Capture the cell that displays the provided text and extract its (X, Y) central coordinate. 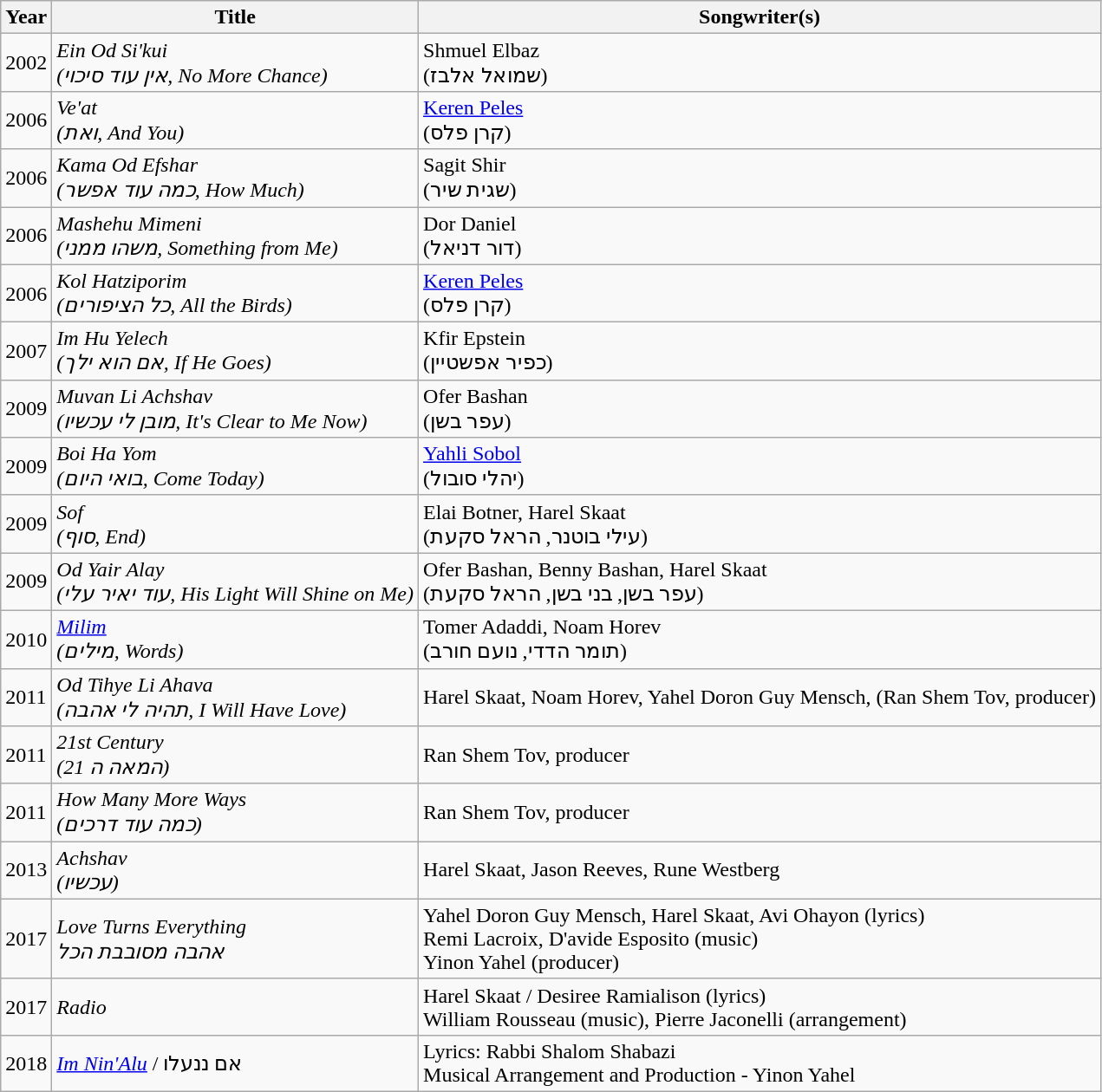
Ve'at(ואת, And You) (236, 120)
Achshav(עכשיו) (236, 870)
Tomer Adaddi, Noam Horev(תומר הדדי, נועם חורב) (760, 640)
Yahel Doron Guy Mensch, Harel Skaat, Avi Ohayon (lyrics)Remi Lacroix, D'avide Esposito (music)Yinon Yahel (producer) (760, 939)
Harel Skaat / Desiree Ramialison (lyrics) William Rousseau (music), Pierre Jaconelli (arrangement) (760, 1007)
Harel Skaat, Jason Reeves, Rune Westberg (760, 870)
Dor Daniel(דור דניאל) (760, 236)
Od Tihye Li Ahava(תהיה לי אהבה, I Will Have Love) (236, 697)
Yahli Sobol(יהלי סובול) (760, 466)
Year (26, 17)
Title (236, 17)
Elai Botner, Harel Skaat(עילי בוטנר, הראל סקעת) (760, 523)
2002 (26, 62)
2007 (26, 352)
Muvan Li Achshav(מובן לי עכשיו, It's Clear to Me Now) (236, 409)
Songwriter(s) (760, 17)
How Many More Ways(כמה עוד דרכים) (236, 813)
Boi Ha Yom(בואי היום, Come Today) (236, 466)
Sagit Shir(שגית שיר) (760, 179)
2013 (26, 870)
Radio (236, 1007)
Sof(סוף, End) (236, 523)
Lyrics: Rabbi Shalom Shabazi Musical Arrangement and Production - Yinon Yahel (760, 1063)
Harel Skaat, Noam Horev, Yahel Doron Guy Mensch, (Ran Shem Tov, producer) (760, 697)
Kol Hatziporim(כל הציפורים, All the Birds) (236, 293)
Od Yair Alay(עוד יאיר עלי, His Light Will Shine on Me) (236, 582)
21st Century(המאה ה 21) (236, 756)
Mashehu Mimeni(משהו ממני, Something from Me) (236, 236)
Im Hu Yelech(אם הוא ילך, If He Goes) (236, 352)
Shmuel Elbaz(שמואל אלבז) (760, 62)
Ein Od Si'kui(אין עוד סיכוי, No More Chance) (236, 62)
Kfir Epstein(כפיר אפשטיין) (760, 352)
2018 (26, 1063)
Milim(מילים, Words) (236, 640)
2010 (26, 640)
Kama Od Efshar(כמה עוד אפשר, How Much) (236, 179)
Ofer Bashan, Benny Bashan, Harel Skaat(עפר בשן, בני בשן, הראל סקעת) (760, 582)
Ofer Bashan(עפר בשן) (760, 409)
Im Nin'Alu / אם ננעלו (236, 1063)
Love Turns Everythingאהבה מסובבת הכל (236, 939)
